Search for the cell housing the specified text and yield its (X, Y) center coordinate. 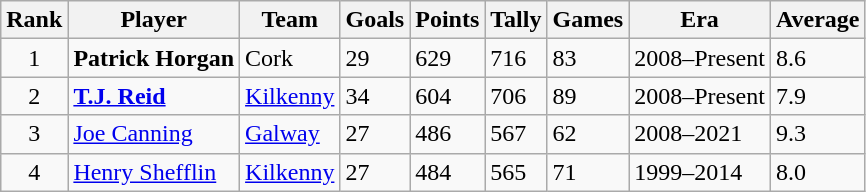
2008–2021 (700, 134)
8.6 (818, 58)
716 (516, 58)
Henry Shefflin (154, 172)
34 (375, 96)
1999–2014 (700, 172)
Galway (290, 134)
484 (448, 172)
2 (34, 96)
Average (818, 20)
Points (448, 20)
Cork (290, 58)
Rank (34, 20)
T.J. Reid (154, 96)
Team (290, 20)
Player (154, 20)
83 (588, 58)
567 (516, 134)
706 (516, 96)
604 (448, 96)
4 (34, 172)
Goals (375, 20)
1 (34, 58)
Games (588, 20)
Tally (516, 20)
Patrick Horgan (154, 58)
62 (588, 134)
Joe Canning (154, 134)
3 (34, 134)
7.9 (818, 96)
29 (375, 58)
89 (588, 96)
9.3 (818, 134)
565 (516, 172)
8.0 (818, 172)
71 (588, 172)
486 (448, 134)
629 (448, 58)
Era (700, 20)
